Extract the (X, Y) coordinate from the center of the cell holding the provided text.  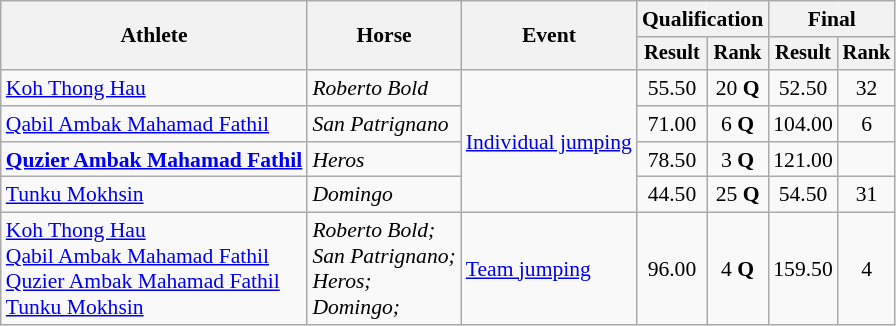
Final (832, 19)
20 Q (738, 88)
Roberto Bold;San Patrignano;Heros;Domingo; (384, 269)
Athlete (154, 36)
4 Q (738, 269)
Horse (384, 36)
104.00 (802, 124)
6 Q (738, 124)
54.50 (802, 195)
52.50 (802, 88)
Roberto Bold (384, 88)
55.50 (672, 88)
Team jumping (549, 269)
96.00 (672, 269)
Heros (384, 160)
Qabil Ambak Mahamad Fathil (154, 124)
Tunku Mokhsin (154, 195)
4 (867, 269)
Koh Thong HauQabil Ambak Mahamad FathilQuzier Ambak Mahamad FathilTunku Mokhsin (154, 269)
121.00 (802, 160)
71.00 (672, 124)
78.50 (672, 160)
Koh Thong Hau (154, 88)
Individual jumping (549, 141)
Qualification (702, 19)
Event (549, 36)
3 Q (738, 160)
31 (867, 195)
32 (867, 88)
San Patrignano (384, 124)
44.50 (672, 195)
25 Q (738, 195)
6 (867, 124)
Domingo (384, 195)
159.50 (802, 269)
Quzier Ambak Mahamad Fathil (154, 160)
